Find where the given text appears and provide that cell's center as [x, y] coordinate. 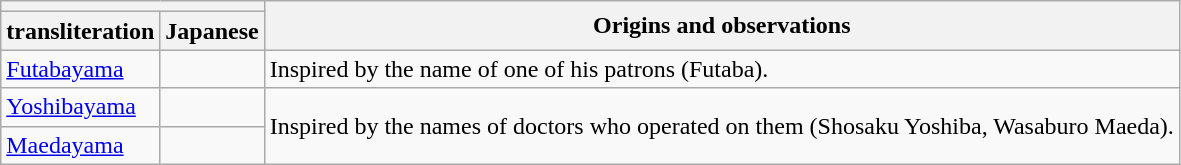
Yoshibayama [80, 107]
Inspired by the names of doctors who operated on them (Shosaku Yoshiba, Wasaburo Maeda). [722, 126]
Inspired by the name of one of his patrons (Futaba). [722, 69]
Japanese [212, 31]
transliteration [80, 31]
Futabayama [80, 69]
Maedayama [80, 145]
Origins and observations [722, 26]
